Determine the [X, Y] coordinate at the center of the cell enclosing the given text.  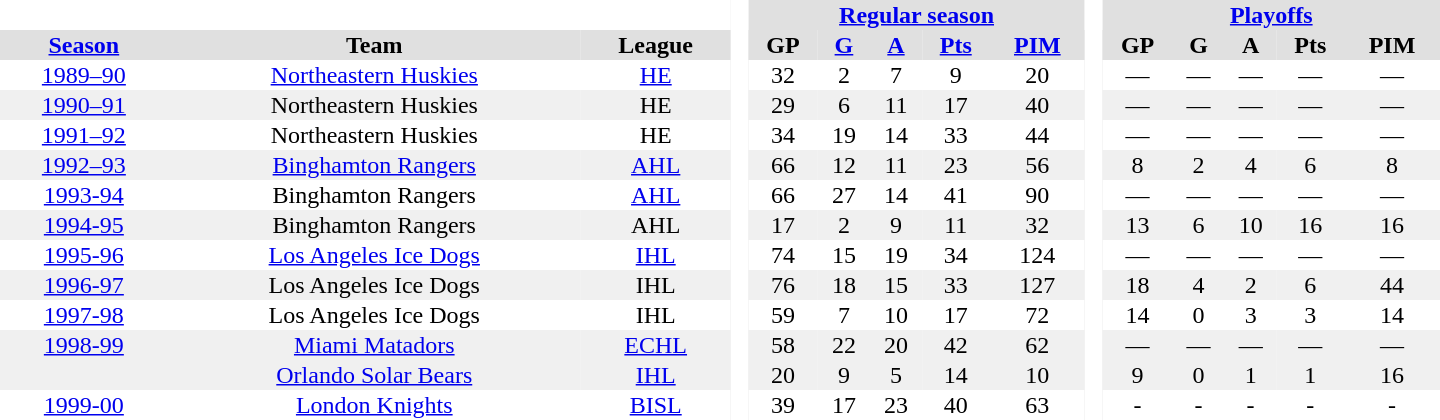
13 [1138, 225]
1996-97 [84, 285]
1998-99 [84, 345]
12 [844, 165]
62 [1037, 345]
127 [1037, 285]
22 [844, 345]
League [656, 45]
BISL [656, 405]
1992–93 [84, 165]
1989–90 [84, 75]
59 [783, 315]
58 [783, 345]
London Knights [374, 405]
Team [374, 45]
Miami Matadors [374, 345]
39 [783, 405]
41 [956, 195]
42 [956, 345]
5 [896, 375]
Season [84, 45]
72 [1037, 315]
1994-95 [84, 225]
29 [783, 105]
1997-98 [84, 315]
27 [844, 195]
1995-96 [84, 255]
63 [1037, 405]
1990–91 [84, 105]
90 [1037, 195]
1991–92 [84, 135]
Playoffs [1272, 15]
Regular season [916, 15]
1999-00 [84, 405]
74 [783, 255]
56 [1037, 165]
Orlando Solar Bears [374, 375]
124 [1037, 255]
1993-94 [84, 195]
76 [783, 285]
ECHL [656, 345]
